Return the (X, Y) coordinate for the center point of the cell that contains the specified text.  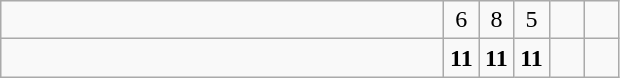
6 (462, 20)
8 (496, 20)
5 (532, 20)
